Output the (X, Y) coordinate of the center of the cell containing the given text.  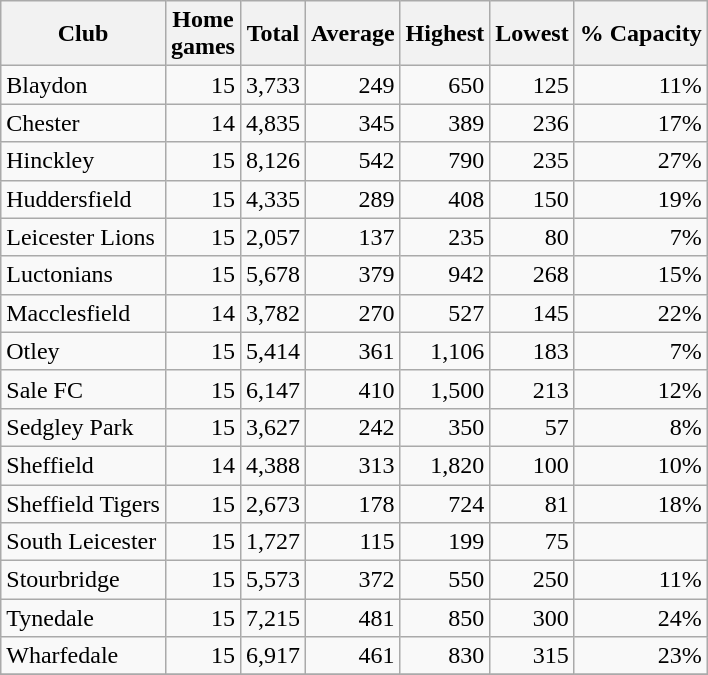
724 (445, 503)
3,782 (272, 313)
Huddersfield (84, 199)
145 (532, 313)
57 (532, 427)
268 (532, 275)
3,733 (272, 85)
Sheffield (84, 465)
Homegames (202, 34)
289 (354, 199)
8% (640, 427)
Otley (84, 351)
South Leicester (84, 542)
Chester (84, 123)
481 (354, 618)
408 (445, 199)
2,057 (272, 237)
850 (445, 618)
270 (354, 313)
Hinckley (84, 161)
80 (532, 237)
75 (532, 542)
461 (354, 656)
361 (354, 351)
1,106 (445, 351)
17% (640, 123)
Stourbridge (84, 580)
1,820 (445, 465)
183 (532, 351)
10% (640, 465)
372 (354, 580)
27% (640, 161)
Sedgley Park (84, 427)
Blaydon (84, 85)
389 (445, 123)
22% (640, 313)
2,673 (272, 503)
115 (354, 542)
19% (640, 199)
6,917 (272, 656)
Total (272, 34)
6,147 (272, 389)
4,388 (272, 465)
379 (354, 275)
790 (445, 161)
830 (445, 656)
178 (354, 503)
Average (354, 34)
313 (354, 465)
249 (354, 85)
150 (532, 199)
250 (532, 580)
125 (532, 85)
24% (640, 618)
650 (445, 85)
100 (532, 465)
18% (640, 503)
23% (640, 656)
300 (532, 618)
350 (445, 427)
410 (354, 389)
Luctonians (84, 275)
137 (354, 237)
81 (532, 503)
942 (445, 275)
Wharfedale (84, 656)
242 (354, 427)
213 (532, 389)
Tynedale (84, 618)
527 (445, 313)
7,215 (272, 618)
236 (532, 123)
5,414 (272, 351)
Lowest (532, 34)
4,835 (272, 123)
5,573 (272, 580)
550 (445, 580)
1,500 (445, 389)
Sale FC (84, 389)
5,678 (272, 275)
1,727 (272, 542)
% Capacity (640, 34)
199 (445, 542)
Club (84, 34)
Sheffield Tigers (84, 503)
12% (640, 389)
15% (640, 275)
345 (354, 123)
Macclesfield (84, 313)
8,126 (272, 161)
4,335 (272, 199)
Leicester Lions (84, 237)
Highest (445, 34)
3,627 (272, 427)
315 (532, 656)
542 (354, 161)
